Capture the cell that displays the provided text and extract its [X, Y] central coordinate. 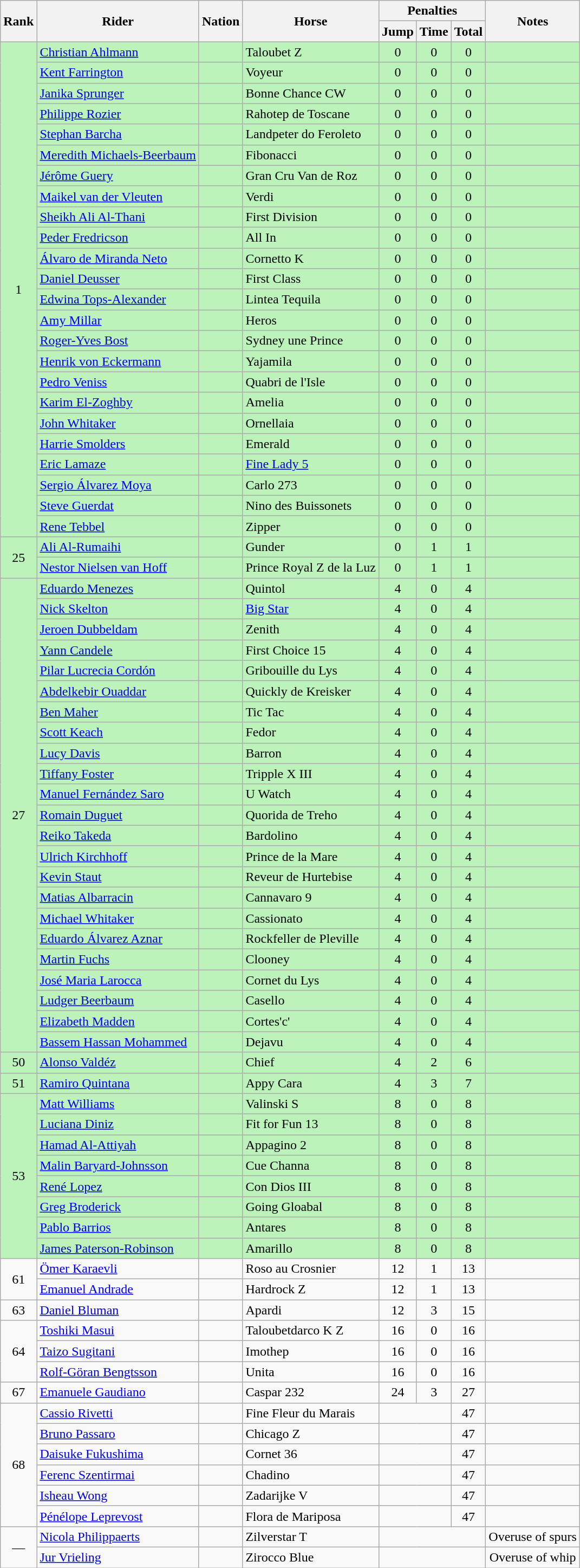
Overuse of spurs [533, 1537]
Nino des Buissonets [311, 506]
First Class [311, 279]
Prince Royal Z de la Luz [311, 567]
Cannavaro 9 [311, 897]
José Maria Larocca [118, 980]
Prince de la Mare [311, 856]
51 [18, 1083]
Henrik von Eckermann [118, 361]
25 [18, 557]
Isheau Wong [118, 1495]
James Paterson-Robinson [118, 1248]
Manuel Fernández Saro [118, 794]
Ferenc Szentirmai [118, 1475]
Rockfeller de Pleville [311, 939]
Unita [311, 1372]
John Whitaker [118, 423]
Fine Lady 5 [311, 464]
Nicola Philippaerts [118, 1537]
7 [468, 1083]
Chicago Z [311, 1434]
Emanuele Gaudiano [118, 1392]
Chadino [311, 1475]
Amy Millar [118, 320]
Jur Vrieling [118, 1557]
Lintea Tequila [311, 300]
Yajamila [311, 361]
Ulrich Kirchhoff [118, 856]
Maikel van der Vleuten [118, 196]
Barron [311, 753]
Fedor [311, 733]
Cornetto K [311, 258]
Clooney [311, 960]
Matias Albarracin [118, 897]
Going Gloabal [311, 1207]
Steve Guerdat [118, 506]
Greg Broderick [118, 1207]
Nestor Nielsen van Hoff [118, 567]
Time [434, 31]
Ludger Beerbaum [118, 1001]
Matt Williams [118, 1104]
2 [434, 1062]
Horse [311, 21]
Lucy Davis [118, 753]
Luciana Diniz [118, 1124]
Gran Cru Van de Roz [311, 176]
Roger-Yves Bost [118, 341]
Kent Farrington [118, 73]
Imothep [311, 1351]
Notes [533, 21]
68 [18, 1465]
All In [311, 237]
Total [468, 31]
Zenith [311, 630]
Álvaro de Miranda Neto [118, 258]
63 [18, 1310]
Penalties [432, 11]
67 [18, 1392]
Nick Skelton [118, 609]
Cassionato [311, 918]
Rank [18, 21]
Daniel Deusser [118, 279]
Overuse of whip [533, 1557]
Pilar Lucrecia Cordón [118, 671]
Dejavu [311, 1042]
Casello [311, 1001]
Voyeur [311, 73]
15 [468, 1310]
Caspar 232 [311, 1392]
Pedro Veniss [118, 382]
Bruno Passaro [118, 1434]
Tic Tac [311, 712]
Janika Sprunger [118, 93]
Rider [118, 21]
Ramiro Quintana [118, 1083]
Big Star [311, 609]
Antares [311, 1227]
61 [18, 1279]
Scott Keach [118, 733]
Quorida de Treho [311, 815]
Appy Cara [311, 1083]
Bassem Hassan Mohammed [118, 1042]
Valinski S [311, 1104]
Toshiki Masui [118, 1331]
Cornet 36 [311, 1454]
Eric Lamaze [118, 464]
Abdelkebir Ouaddar [118, 691]
Philippe Rozier [118, 114]
Verdi [311, 196]
Cue Channa [311, 1165]
Amarillo [311, 1248]
Jump [398, 31]
Rahotep de Toscane [311, 114]
Roso au Crosnier [311, 1269]
Peder Fredricson [118, 237]
6 [468, 1062]
Sheikh Ali Al-Thani [118, 217]
Zipper [311, 526]
Landpeter do Feroleto [311, 134]
Tiffany Foster [118, 774]
Ömer Karaevli [118, 1269]
Flora de Mariposa [311, 1516]
Gunder [311, 547]
Apardi [311, 1310]
Con Dios III [311, 1186]
Stephan Barcha [118, 134]
Cassio Rivetti [118, 1413]
Fibonacci [311, 155]
Eduardo Álvarez Aznar [118, 939]
Martin Fuchs [118, 960]
Quickly de Kreisker [311, 691]
Daisuke Fukushima [118, 1454]
Alonso Valdéz [118, 1062]
— [18, 1547]
Sergio Álvarez Moya [118, 485]
Zilverstar T [311, 1537]
Reiko Takeda [118, 835]
Heros [311, 320]
René Lopez [118, 1186]
Amelia [311, 403]
Ornellaia [311, 423]
Harrie Smolders [118, 444]
Karim El-Zoghby [118, 403]
Zirocco Blue [311, 1557]
Taizo Sugitani [118, 1351]
Chief [311, 1062]
Rolf-Göran Bengtsson [118, 1372]
Elizabeth Madden [118, 1021]
Hardrock Z [311, 1290]
Malin Baryard-Johnsson [118, 1165]
Ben Maher [118, 712]
53 [18, 1176]
Cortes'c' [311, 1021]
Nation [220, 21]
Carlo 273 [311, 485]
Ali Al-Rumaihi [118, 547]
Rene Tebbel [118, 526]
Sydney une Prince [311, 341]
24 [398, 1392]
Kevin Staut [118, 877]
U Watch [311, 794]
Fine Fleur du Marais [311, 1413]
Pablo Barrios [118, 1227]
Romain Duguet [118, 815]
Reveur de Hurtebise [311, 877]
Jérôme Guery [118, 176]
Meredith Michaels-Beerbaum [118, 155]
Tripple X III [311, 774]
Yann Candele [118, 650]
Fit for Fun 13 [311, 1124]
Bonne Chance CW [311, 93]
First Choice 15 [311, 650]
Pénélope Leprevost [118, 1516]
Zadarijke V [311, 1495]
Emerald [311, 444]
Emanuel Andrade [118, 1290]
First Division [311, 217]
Edwina Tops-Alexander [118, 300]
Michael Whitaker [118, 918]
Quintol [311, 588]
50 [18, 1062]
Daniel Bluman [118, 1310]
Cornet du Lys [311, 980]
Hamad Al-Attiyah [118, 1145]
Eduardo Menezes [118, 588]
Jeroen Dubbeldam [118, 630]
64 [18, 1351]
Appagino 2 [311, 1145]
Bardolino [311, 835]
Taloubet Z [311, 52]
Gribouille du Lys [311, 671]
Christian Ahlmann [118, 52]
Taloubetdarco K Z [311, 1331]
Quabri de l'Isle [311, 382]
